For the text-containing cell, return its midpoint in [X, Y] coordinate format. 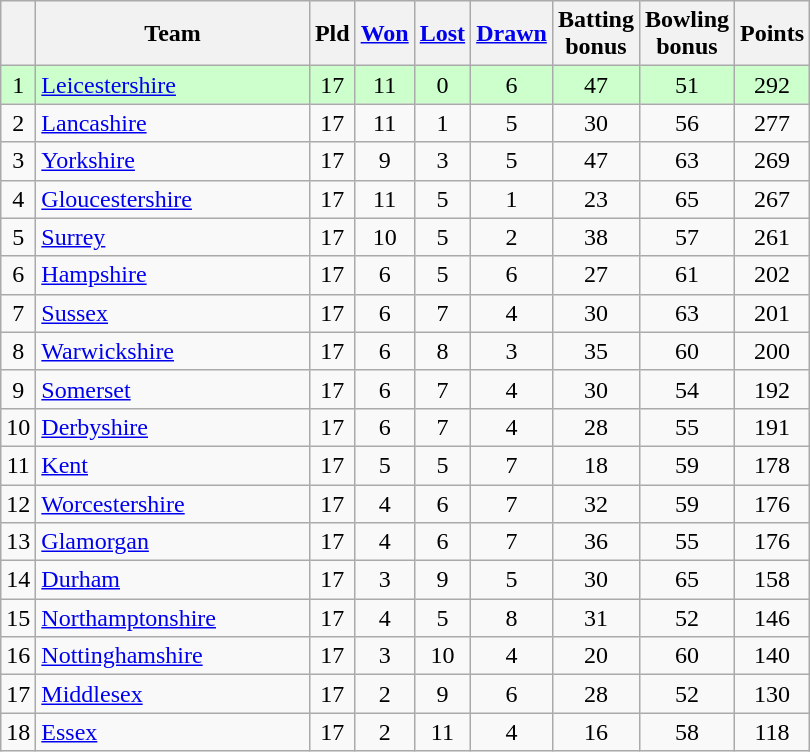
158 [772, 580]
Points [772, 34]
35 [596, 351]
Surrey [173, 237]
191 [772, 427]
277 [772, 123]
Northamptonshire [173, 618]
261 [772, 237]
61 [686, 275]
Pld [332, 34]
178 [772, 465]
202 [772, 275]
0 [442, 85]
267 [772, 199]
Leicestershire [173, 85]
Yorkshire [173, 161]
Lost [442, 34]
51 [686, 85]
Essex [173, 732]
Bowling bonus [686, 34]
146 [772, 618]
27 [596, 275]
Won [384, 34]
36 [596, 542]
32 [596, 503]
54 [686, 389]
23 [596, 199]
31 [596, 618]
Hampshire [173, 275]
269 [772, 161]
Sussex [173, 313]
292 [772, 85]
Middlesex [173, 694]
14 [18, 580]
Drawn [512, 34]
15 [18, 618]
118 [772, 732]
Glamorgan [173, 542]
192 [772, 389]
58 [686, 732]
Nottinghamshire [173, 656]
56 [686, 123]
Gloucestershire [173, 199]
20 [596, 656]
Team [173, 34]
38 [596, 237]
200 [772, 351]
201 [772, 313]
Batting bonus [596, 34]
Derbyshire [173, 427]
Worcestershire [173, 503]
13 [18, 542]
Kent [173, 465]
57 [686, 237]
140 [772, 656]
Somerset [173, 389]
Durham [173, 580]
12 [18, 503]
130 [772, 694]
Lancashire [173, 123]
Warwickshire [173, 351]
